Provide the [X, Y] coordinate of the cell's center where the given text is located.  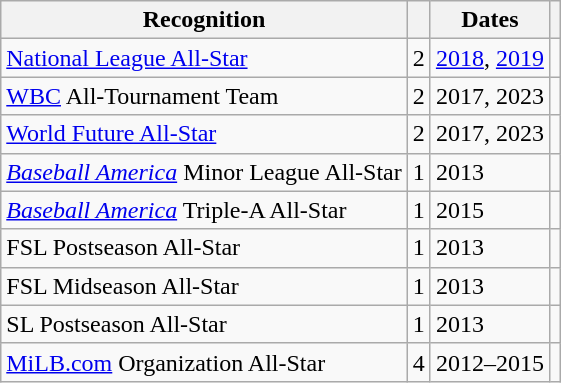
FSL Midseason All-Star [204, 286]
Baseball America Minor League All-Star [204, 172]
Baseball America Triple-A All-Star [204, 210]
WBC All-Tournament Team [204, 96]
MiLB.com Organization All-Star [204, 362]
SL Postseason All-Star [204, 324]
2018, 2019 [490, 58]
FSL Postseason All-Star [204, 248]
World Future All-Star [204, 134]
2015 [490, 210]
Recognition [204, 20]
Dates [490, 20]
4 [418, 362]
2012–2015 [490, 362]
National League All-Star [204, 58]
